Return [X, Y] of the center of cell containing provided text 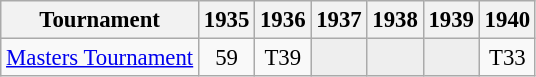
T33 [507, 58]
1940 [507, 20]
1935 [227, 20]
1938 [395, 20]
1937 [339, 20]
1936 [283, 20]
1939 [451, 20]
Masters Tournament [100, 58]
59 [227, 58]
Tournament [100, 20]
T39 [283, 58]
